Find where the given text appears and provide that cell's center as [X, Y] coordinate. 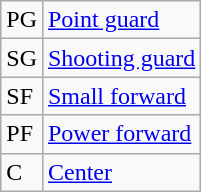
Power forward [121, 134]
PF [22, 134]
C [22, 172]
PG [22, 20]
Point guard [121, 20]
Shooting guard [121, 58]
Small forward [121, 96]
SG [22, 58]
SF [22, 96]
Center [121, 172]
